Capture the cell that displays the provided text and extract its [x, y] central coordinate. 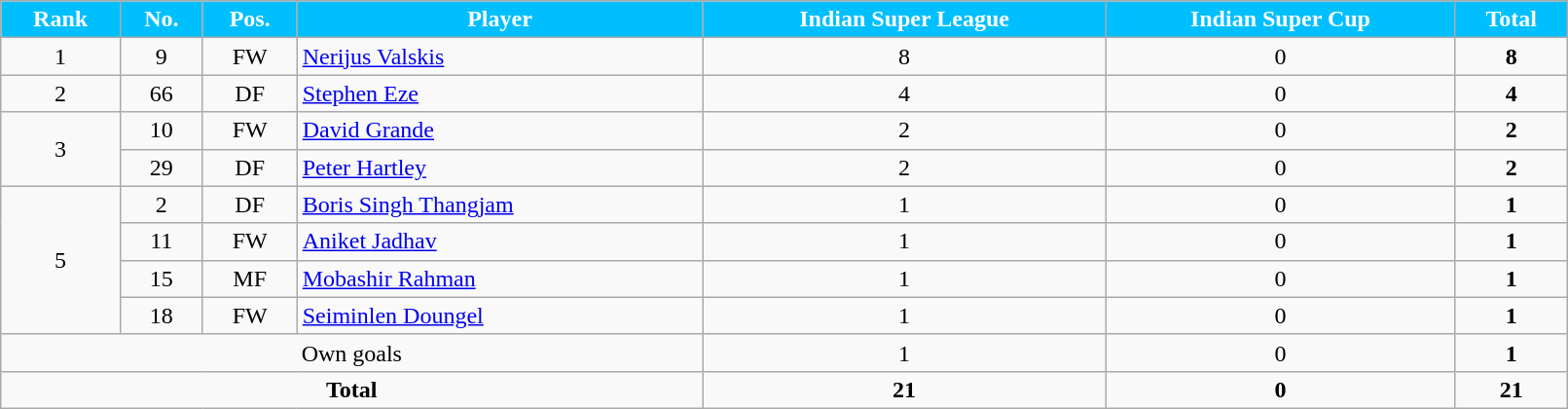
Mobashir Rahman [500, 279]
10 [162, 130]
66 [162, 93]
No. [162, 19]
Seiminlen Doungel [500, 316]
Boris Singh Thangjam [500, 204]
Aniket Jadhav [500, 242]
9 [162, 56]
Peter Hartley [500, 167]
15 [162, 279]
David Grande [500, 130]
Player [500, 19]
29 [162, 167]
11 [162, 242]
Indian Super League [904, 19]
18 [162, 316]
5 [60, 260]
3 [60, 149]
Nerijus Valskis [500, 56]
Own goals [352, 353]
Rank [60, 19]
Indian Super Cup [1280, 19]
Stephen Eze [500, 93]
MF [249, 279]
Pos. [249, 19]
